Locate the cell with the specified text and output its [X, Y] center coordinate. 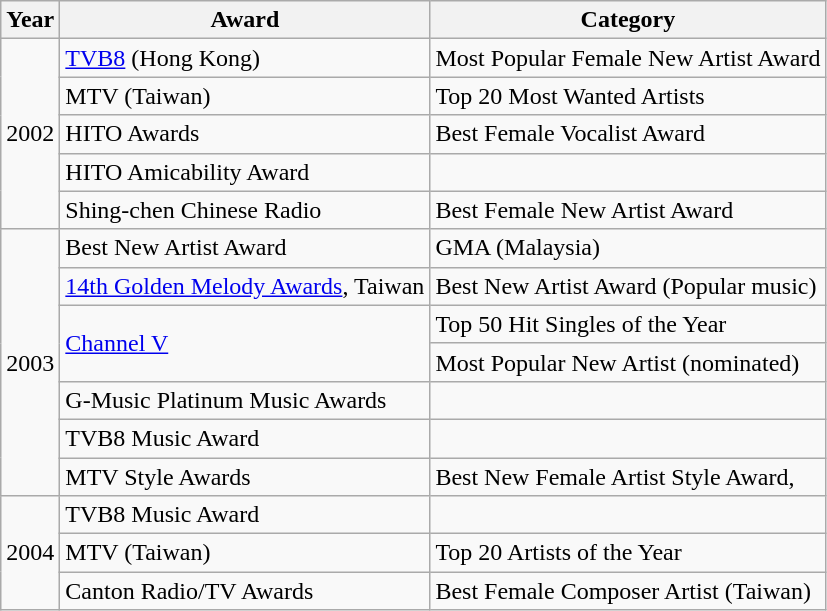
TVB8 (Hong Kong) [245, 58]
Channel V [245, 343]
2002 [30, 134]
Top 20 Artists of the Year [628, 553]
Category [628, 20]
Best New Artist Award [245, 248]
14th Golden Melody Awards, Taiwan [245, 286]
Best New Female Artist Style Award, [628, 477]
Award [245, 20]
2003 [30, 362]
Most Popular New Artist (nominated) [628, 362]
2004 [30, 553]
Shing-chen Chinese Radio [245, 210]
G-Music Platinum Music Awards [245, 400]
Best Female Composer Artist (Taiwan) [628, 591]
Best Female Vocalist Award [628, 134]
HITO Amicability Award [245, 172]
Best Female New Artist Award [628, 210]
Most Popular Female New Artist Award [628, 58]
HITO Awards [245, 134]
GMA (Malaysia) [628, 248]
Top 50 Hit Singles of the Year [628, 324]
Best New Artist Award (Popular music) [628, 286]
Canton Radio/TV Awards [245, 591]
Top 20 Most Wanted Artists [628, 96]
Year [30, 20]
MTV Style Awards [245, 477]
